Capture the cell that displays the provided text and extract its (x, y) central coordinate. 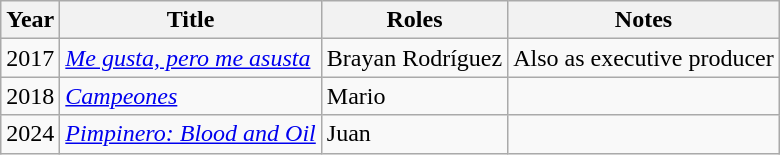
2018 (30, 96)
Mario (414, 96)
Title (190, 20)
Roles (414, 20)
Pimpinero: Blood and Oil (190, 134)
Year (30, 20)
Brayan Rodríguez (414, 58)
Juan (414, 134)
2017 (30, 58)
Also as executive producer (644, 58)
2024 (30, 134)
Me gusta, pero me asusta (190, 58)
Campeones (190, 96)
Notes (644, 20)
